Capture the cell that displays the provided text and extract its (x, y) central coordinate. 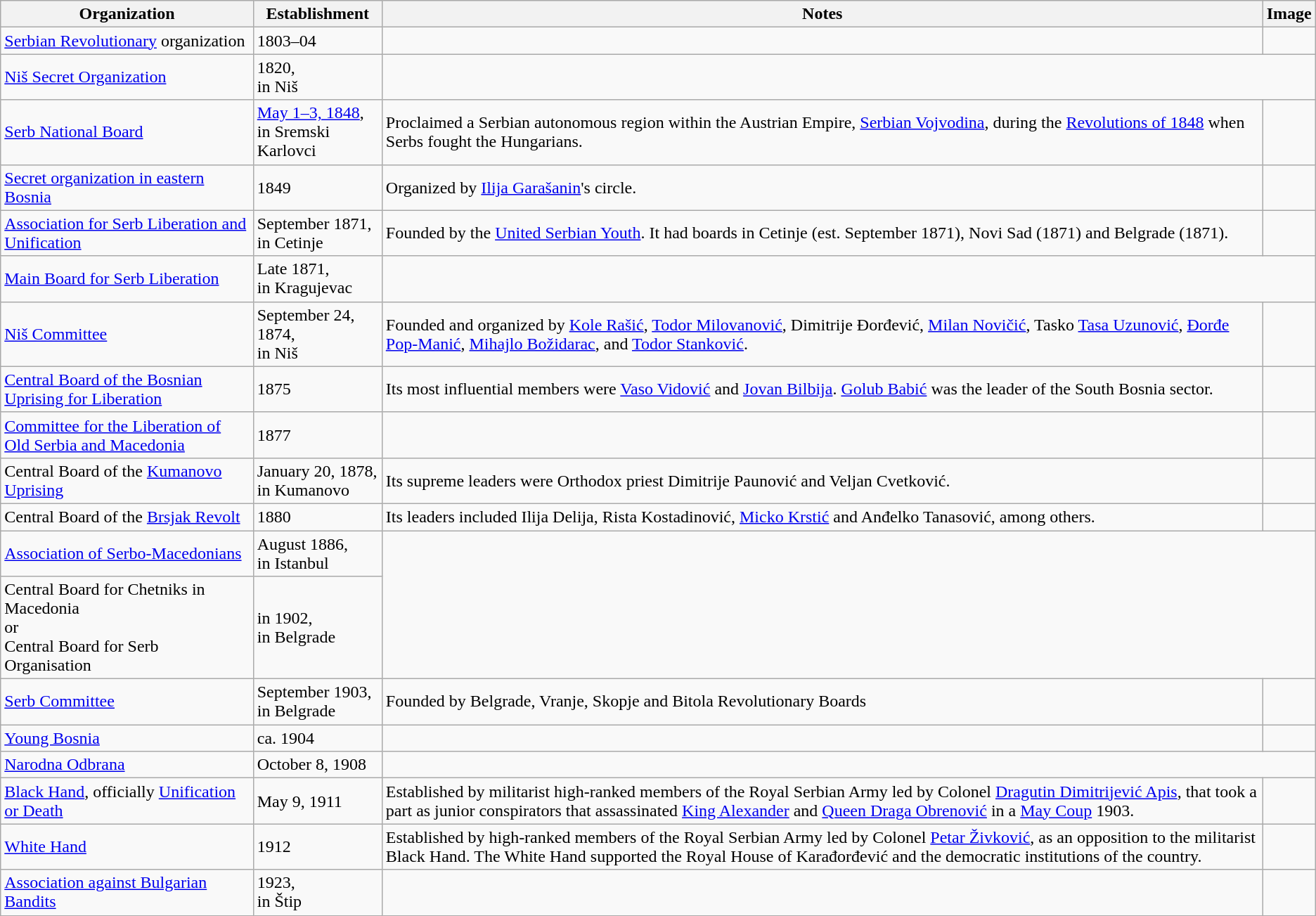
Late 1871, in Kragujevac (318, 278)
1923, in Štip (318, 893)
Founded by Belgrade, Vranje, Skopje and Bitola Revolutionary Boards (822, 702)
Serb Committee (127, 702)
Founded by the United Serbian Youth. It had boards in Cetinje (est. September 1871), Novi Sad (1871) and Belgrade (1871). (822, 233)
1875 (318, 389)
1803–04 (318, 41)
September 1903, in Belgrade (318, 702)
September 24, 1874, in Niš (318, 334)
Notes (822, 14)
Image (1289, 14)
Organization (127, 14)
in 1902, in Belgrade (318, 628)
Association against Bulgarian Bandits (127, 893)
January 20, 1878, in Kumanovo (318, 481)
Serb National Board (127, 132)
Establishment (318, 14)
May 9, 1911 (318, 801)
Its leaders included Ilija Delija, Rista Kostadinović, Micko Krstić and Anđelko Tanasović, among others. (822, 517)
Young Bosnia (127, 738)
Its most influential members were Vaso Vidović and Jovan Bilbija. Golub Babić was the leader of the South Bosnia sector. (822, 389)
Main Board for Serb Liberation (127, 278)
Committee for the Liberation of Old Serbia and Macedonia (127, 434)
Central Board of the Kumanovo Uprising (127, 481)
Narodna Odbrana (127, 765)
Central Board of the Brsjak Revolt (127, 517)
September 1871, in Cetinje (318, 233)
1849 (318, 187)
August 1886, in Istanbul (318, 553)
Niš Secret Organization (127, 77)
Its supreme leaders were Orthodox priest Dimitrije Paunović and Veljan Cvetković. (822, 481)
1820, in Niš (318, 77)
Central Board for Chetniks in MacedoniaorCentral Board for Serb Organisation (127, 628)
Niš Committee (127, 334)
1880 (318, 517)
White Hand (127, 846)
Organized by Ilija Garašanin's circle. (822, 187)
Association for Serb Liberation and Unification (127, 233)
Black Hand, officially Unification or Death (127, 801)
May 1–3, 1848, in Sremski Karlovci (318, 132)
Central Board of the Bosnian Uprising for Liberation (127, 389)
1912 (318, 846)
Serbian Revolutionary organization (127, 41)
Association of Serbo-Macedonians (127, 553)
Secret organization in eastern Bosnia (127, 187)
ca. 1904 (318, 738)
October 8, 1908 (318, 765)
1877 (318, 434)
